Find where the given text appears and provide that cell's center as [X, Y] coordinate. 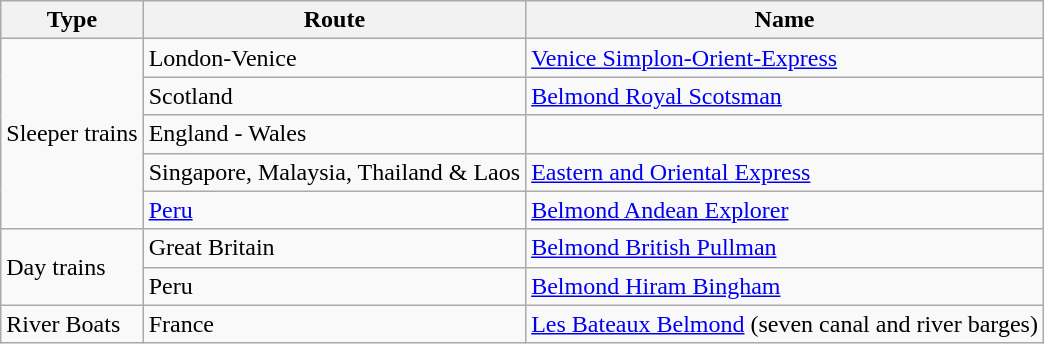
Scotland [334, 96]
Name [785, 20]
Venice Simplon-Orient-Express [785, 58]
Belmond Royal Scotsman [785, 96]
London-Venice [334, 58]
Sleeper trains [72, 134]
England - Wales [334, 134]
River Boats [72, 324]
Day trains [72, 267]
Route [334, 20]
Les Bateaux Belmond (seven canal and river barges) [785, 324]
Belmond British Pullman [785, 248]
Type [72, 20]
Belmond Hiram Bingham [785, 286]
Great Britain [334, 248]
Belmond Andean Explorer [785, 210]
Eastern and Oriental Express [785, 172]
France [334, 324]
Singapore, Malaysia, Thailand & Laos [334, 172]
